Identify which cell holds the provided text, then report its [X, Y] central coordinate. 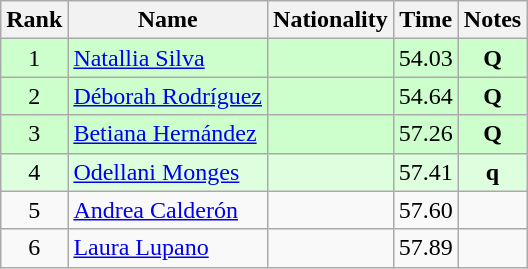
Andrea Calderón [168, 210]
54.64 [426, 96]
57.89 [426, 248]
Notes [492, 20]
Laura Lupano [168, 248]
5 [34, 210]
54.03 [426, 58]
Odellani Monges [168, 172]
2 [34, 96]
Natallia Silva [168, 58]
Rank [34, 20]
Nationality [331, 20]
3 [34, 134]
Time [426, 20]
57.41 [426, 172]
4 [34, 172]
57.26 [426, 134]
Déborah Rodríguez [168, 96]
6 [34, 248]
q [492, 172]
1 [34, 58]
Betiana Hernández [168, 134]
57.60 [426, 210]
Name [168, 20]
